Detect which cell encompasses the target text, then output its [x, y] center coordinate. 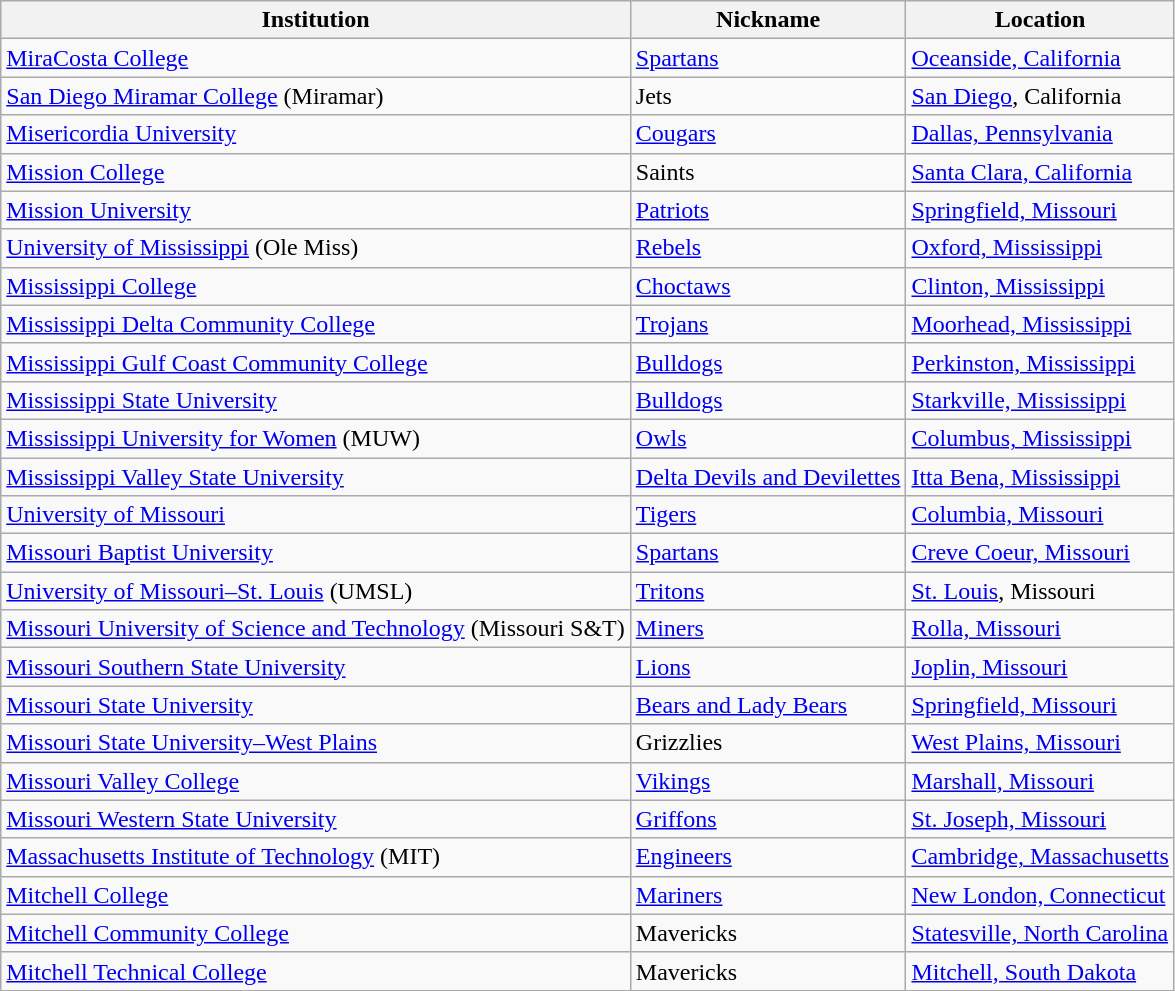
Massachusetts Institute of Technology (MIT) [316, 857]
Saints [768, 172]
Marshall, Missouri [1040, 781]
Santa Clara, California [1040, 172]
Tritons [768, 591]
Bears and Lady Bears [768, 705]
St. Joseph, Missouri [1040, 819]
Mission College [316, 172]
Owls [768, 438]
Griffons [768, 819]
West Plains, Missouri [1040, 743]
Delta Devils and Devilettes [768, 477]
Missouri Western State University [316, 819]
Missouri Valley College [316, 781]
Engineers [768, 857]
Oceanside, California [1040, 58]
Mitchell Technical College [316, 971]
Misericordia University [316, 134]
University of Missouri–St. Louis (UMSL) [316, 591]
Cougars [768, 134]
Jets [768, 96]
San Diego Miramar College (Miramar) [316, 96]
Mitchell, South Dakota [1040, 971]
Statesville, North Carolina [1040, 933]
Mitchell College [316, 895]
Mississippi Delta Community College [316, 324]
Joplin, Missouri [1040, 667]
Mississippi College [316, 286]
Vikings [768, 781]
University of Missouri [316, 515]
Mississippi University for Women (MUW) [316, 438]
MiraCosta College [316, 58]
Grizzlies [768, 743]
Mitchell Community College [316, 933]
Mariners [768, 895]
Patriots [768, 210]
Missouri Southern State University [316, 667]
Choctaws [768, 286]
University of Mississippi (Ole Miss) [316, 248]
New London, Connecticut [1040, 895]
Lions [768, 667]
Missouri State University–West Plains [316, 743]
Cambridge, Massachusetts [1040, 857]
Location [1040, 20]
Dallas, Pennsylvania [1040, 134]
Tigers [768, 515]
Perkinston, Mississippi [1040, 362]
Mississippi Gulf Coast Community College [316, 362]
Columbia, Missouri [1040, 515]
Mississippi Valley State University [316, 477]
Starkville, Mississippi [1040, 400]
Itta Bena, Mississippi [1040, 477]
Clinton, Mississippi [1040, 286]
Moorhead, Mississippi [1040, 324]
Missouri University of Science and Technology (Missouri S&T) [316, 629]
Missouri Baptist University [316, 553]
St. Louis, Missouri [1040, 591]
Miners [768, 629]
Institution [316, 20]
Creve Coeur, Missouri [1040, 553]
Trojans [768, 324]
Mississippi State University [316, 400]
Missouri State University [316, 705]
Mission University [316, 210]
Rebels [768, 248]
Oxford, Mississippi [1040, 248]
San Diego, California [1040, 96]
Columbus, Mississippi [1040, 438]
Rolla, Missouri [1040, 629]
Nickname [768, 20]
